From the cell containing the given text, extract its center point as [X, Y] coordinate. 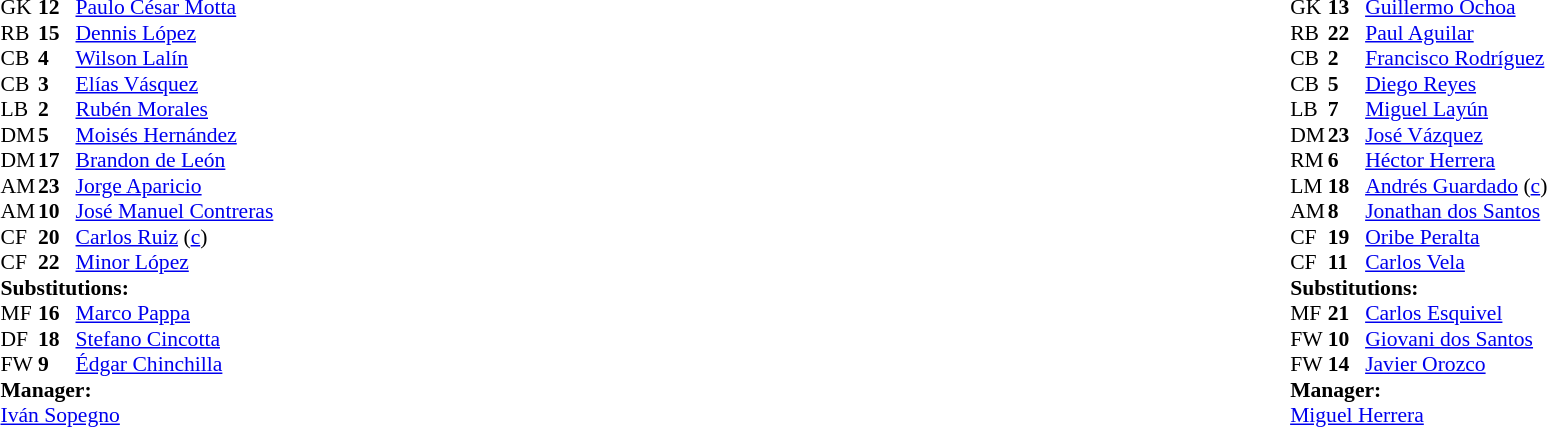
Carlos Vela [1456, 263]
9 [57, 365]
RM [1309, 161]
8 [1347, 211]
Elías Vásquez [175, 84]
Héctor Herrera [1456, 161]
14 [1347, 365]
Carlos Esquivel [1456, 313]
Dennis López [175, 33]
DF [19, 339]
Moisés Hernández [175, 135]
Francisco Rodríguez [1456, 59]
Carlos Ruiz (c) [175, 237]
15 [57, 33]
Diego Reyes [1456, 84]
Giovani dos Santos [1456, 339]
Wilson Lalín [175, 59]
16 [57, 313]
Édgar Chinchilla [175, 365]
Minor López [175, 263]
Oribe Peralta [1456, 237]
11 [1347, 263]
Rubén Morales [175, 109]
Miguel Layún [1456, 109]
José Manuel Contreras [175, 211]
6 [1347, 161]
José Vázquez [1456, 135]
20 [57, 237]
7 [1347, 109]
21 [1347, 313]
3 [57, 84]
17 [57, 161]
Jorge Aparicio [175, 186]
19 [1347, 237]
LM [1309, 186]
Paul Aguilar [1456, 33]
4 [57, 59]
Javier Orozco [1456, 365]
Andrés Guardado (c) [1456, 186]
Brandon de León [175, 161]
Jonathan dos Santos [1456, 211]
Marco Pappa [175, 313]
Stefano Cincotta [175, 339]
